Return (x, y) of the center of cell containing provided text 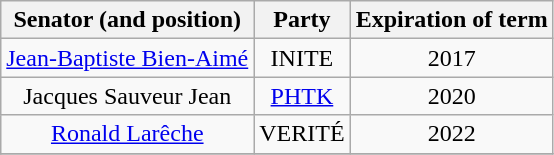
2020 (452, 96)
PHTK (302, 96)
Ronald Larêche (128, 134)
2017 (452, 58)
INITE (302, 58)
Jacques Sauveur Jean (128, 96)
VERITÉ (302, 134)
Senator (and position) (128, 20)
Jean-Baptiste Bien-Aimé (128, 58)
2022 (452, 134)
Expiration of term (452, 20)
Party (302, 20)
